Pinpoint the cell where the given text exists, returning its [x, y] midpoint coordinate. 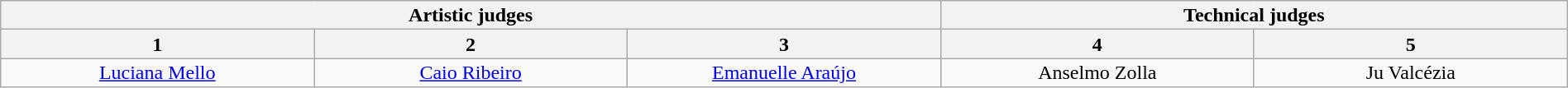
Anselmo Zolla [1097, 72]
Caio Ribeiro [471, 72]
3 [784, 44]
5 [1411, 44]
Technical judges [1254, 15]
Ju Valcézia [1411, 72]
1 [157, 44]
Artistic judges [471, 15]
Luciana Mello [157, 72]
4 [1097, 44]
Emanuelle Araújo [784, 72]
2 [471, 44]
